Identify which cell holds the provided text, then report its [X, Y] central coordinate. 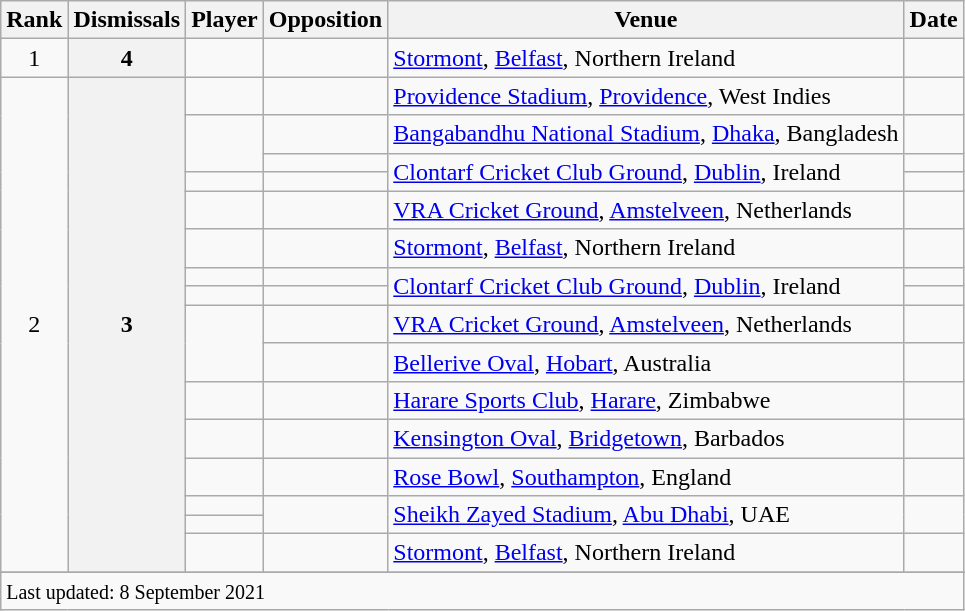
Date [934, 20]
Harare Sports Club, Harare, Zimbabwe [646, 400]
Rose Bowl, Southampton, England [646, 477]
Player [225, 20]
4 [127, 58]
2 [34, 324]
Dismissals [127, 20]
Sheikh Zayed Stadium, Abu Dhabi, UAE [646, 515]
Bellerive Oval, Hobart, Australia [646, 362]
Opposition [325, 20]
3 [127, 324]
Venue [646, 20]
Rank [34, 20]
Kensington Oval, Bridgetown, Barbados [646, 438]
Last updated: 8 September 2021 [482, 591]
Bangabandhu National Stadium, Dhaka, Bangladesh [646, 134]
Providence Stadium, Providence, West Indies [646, 96]
1 [34, 58]
